Identify which cell holds the provided text, then report its (x, y) central coordinate. 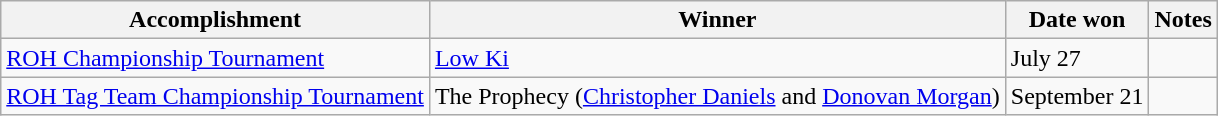
Notes (1183, 20)
Winner (717, 20)
September 21 (1077, 96)
ROH Championship Tournament (216, 58)
ROH Tag Team Championship Tournament (216, 96)
The Prophecy (Christopher Daniels and Donovan Morgan) (717, 96)
Low Ki (717, 58)
Date won (1077, 20)
July 27 (1077, 58)
Accomplishment (216, 20)
